Determine the (X, Y) coordinate at the center of the cell enclosing the given text.  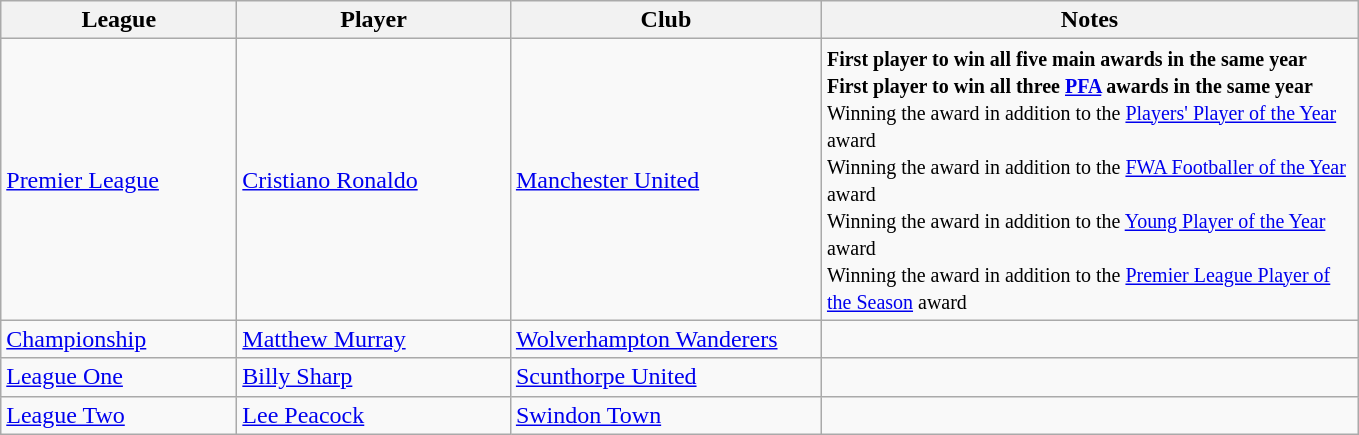
League (119, 20)
Billy Sharp (374, 377)
Manchester United (666, 180)
Cristiano Ronaldo (374, 180)
Scunthorpe United (666, 377)
Premier League (119, 180)
Matthew Murray (374, 339)
Player (374, 20)
Swindon Town (666, 415)
League Two (119, 415)
Wolverhampton Wanderers (666, 339)
Notes (1089, 20)
League One (119, 377)
Championship (119, 339)
Club (666, 20)
Lee Peacock (374, 415)
